Locate the cell with the specified text and output its (x, y) center coordinate. 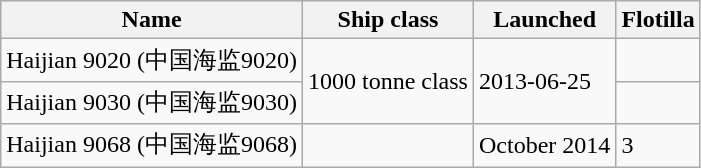
Launched (544, 20)
Name (152, 20)
2013-06-25 (544, 82)
Ship class (388, 20)
Flotilla (658, 20)
October 2014 (544, 146)
1000 tonne class (388, 82)
Haijian 9030 (中国海监9030) (152, 102)
3 (658, 146)
Haijian 9068 (中国海监9068) (152, 146)
Haijian 9020 (中国海监9020) (152, 60)
